Extract the (X, Y) coordinate from the center of the cell holding the provided text.  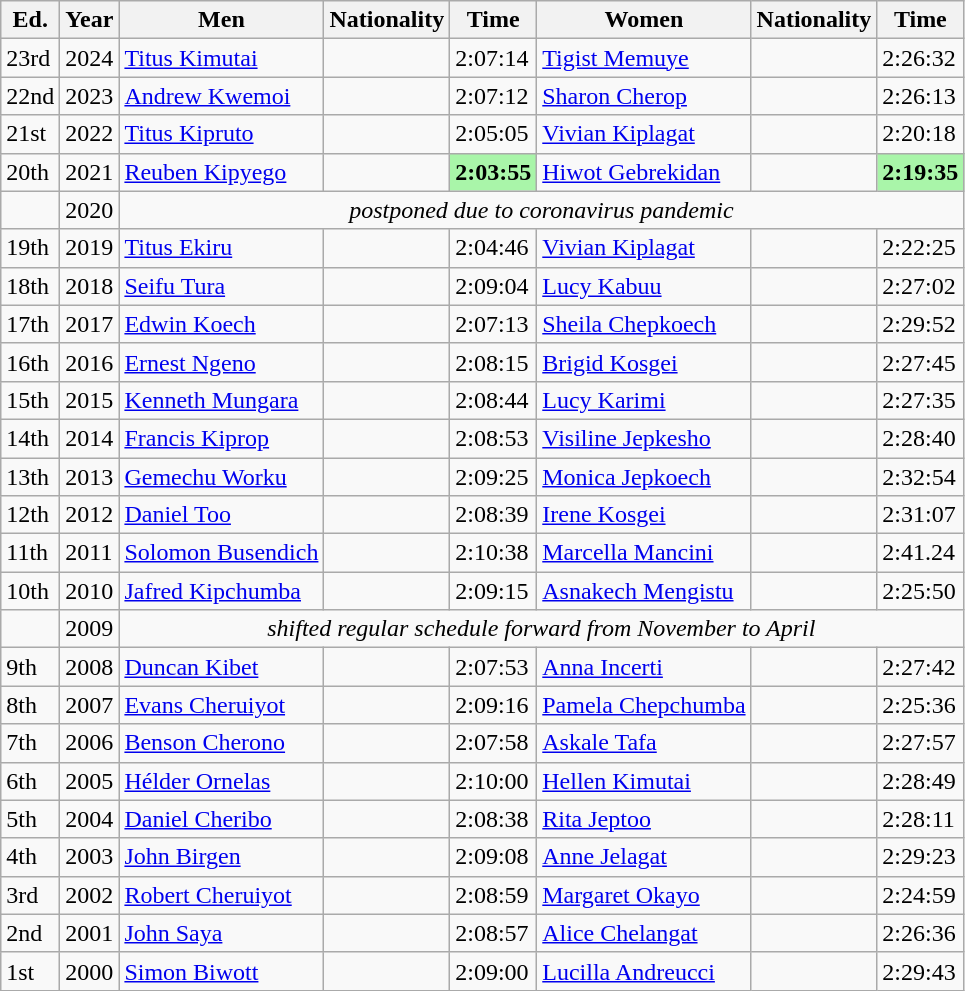
12th (30, 515)
Brigid Kosgei (644, 362)
Gemechu Worku (222, 477)
Ernest Ngeno (222, 362)
Andrew Kwemoi (222, 96)
3rd (30, 895)
Solomon Busendich (222, 553)
postponed due to coronavirus pandemic (542, 210)
2:07:13 (494, 324)
Titus Kimutai (222, 58)
Hellen Kimutai (644, 781)
Daniel Too (222, 515)
2:29:43 (920, 971)
5th (30, 819)
2:08:39 (494, 515)
2003 (90, 857)
2:09:04 (494, 286)
Lucy Karimi (644, 400)
shifted regular schedule forward from November to April (542, 629)
2:09:00 (494, 971)
2:05:05 (494, 134)
2012 (90, 515)
Asnakech Mengistu (644, 591)
Titus Kipruto (222, 134)
2:07:58 (494, 743)
Pamela Chepchumba (644, 705)
Rita Jeptoo (644, 819)
18th (30, 286)
Titus Ekiru (222, 248)
2:08:57 (494, 933)
2:08:44 (494, 400)
2007 (90, 705)
2:28:40 (920, 438)
Simon Biwott (222, 971)
2:26:13 (920, 96)
7th (30, 743)
2016 (90, 362)
22nd (30, 96)
13th (30, 477)
2:27:35 (920, 400)
2:09:16 (494, 705)
Women (644, 20)
Reuben Kipyego (222, 172)
2:10:00 (494, 781)
6th (30, 781)
17th (30, 324)
2:08:38 (494, 819)
Daniel Cheribo (222, 819)
2:32:54 (920, 477)
Visiline Jepkesho (644, 438)
Jafred Kipchumba (222, 591)
2:09:15 (494, 591)
2:27:57 (920, 743)
Duncan Kibet (222, 667)
2000 (90, 971)
Lucilla Andreucci (644, 971)
14th (30, 438)
Francis Kiprop (222, 438)
Sharon Cherop (644, 96)
Alice Chelangat (644, 933)
2013 (90, 477)
2:28:11 (920, 819)
2:28:49 (920, 781)
2:27:02 (920, 286)
Irene Kosgei (644, 515)
Hiwot Gebrekidan (644, 172)
2:08:15 (494, 362)
2019 (90, 248)
Sheila Chepkoech (644, 324)
2:27:45 (920, 362)
2004 (90, 819)
Lucy Kabuu (644, 286)
8th (30, 705)
Margaret Okayo (644, 895)
2:08:53 (494, 438)
Tigist Memuye (644, 58)
2002 (90, 895)
9th (30, 667)
John Saya (222, 933)
2:27:42 (920, 667)
2:03:55 (494, 172)
2005 (90, 781)
2023 (90, 96)
2:07:53 (494, 667)
2:20:18 (920, 134)
19th (30, 248)
16th (30, 362)
Robert Cheruiyot (222, 895)
2018 (90, 286)
Anne Jelagat (644, 857)
2:07:14 (494, 58)
2:25:36 (920, 705)
10th (30, 591)
2nd (30, 933)
2:26:32 (920, 58)
21st (30, 134)
2024 (90, 58)
2:08:59 (494, 895)
15th (30, 400)
23rd (30, 58)
2006 (90, 743)
2008 (90, 667)
Kenneth Mungara (222, 400)
2:31:07 (920, 515)
2001 (90, 933)
11th (30, 553)
John Birgen (222, 857)
4th (30, 857)
2:41.24 (920, 553)
Year (90, 20)
2:04:46 (494, 248)
2:10:38 (494, 553)
Seifu Tura (222, 286)
2:25:50 (920, 591)
2:09:25 (494, 477)
1st (30, 971)
Hélder Ornelas (222, 781)
2:19:35 (920, 172)
2022 (90, 134)
Edwin Koech (222, 324)
Evans Cheruiyot (222, 705)
2021 (90, 172)
2:22:25 (920, 248)
2017 (90, 324)
2:09:08 (494, 857)
2:07:12 (494, 96)
Anna Incerti (644, 667)
2014 (90, 438)
2:26:36 (920, 933)
2:24:59 (920, 895)
2020 (90, 210)
Askale Tafa (644, 743)
2:29:23 (920, 857)
Men (222, 20)
Monica Jepkoech (644, 477)
2011 (90, 553)
2010 (90, 591)
20th (30, 172)
2:29:52 (920, 324)
Ed. (30, 20)
2009 (90, 629)
Marcella Mancini (644, 553)
2015 (90, 400)
Benson Cherono (222, 743)
